Return [x, y] of the center of cell containing provided text 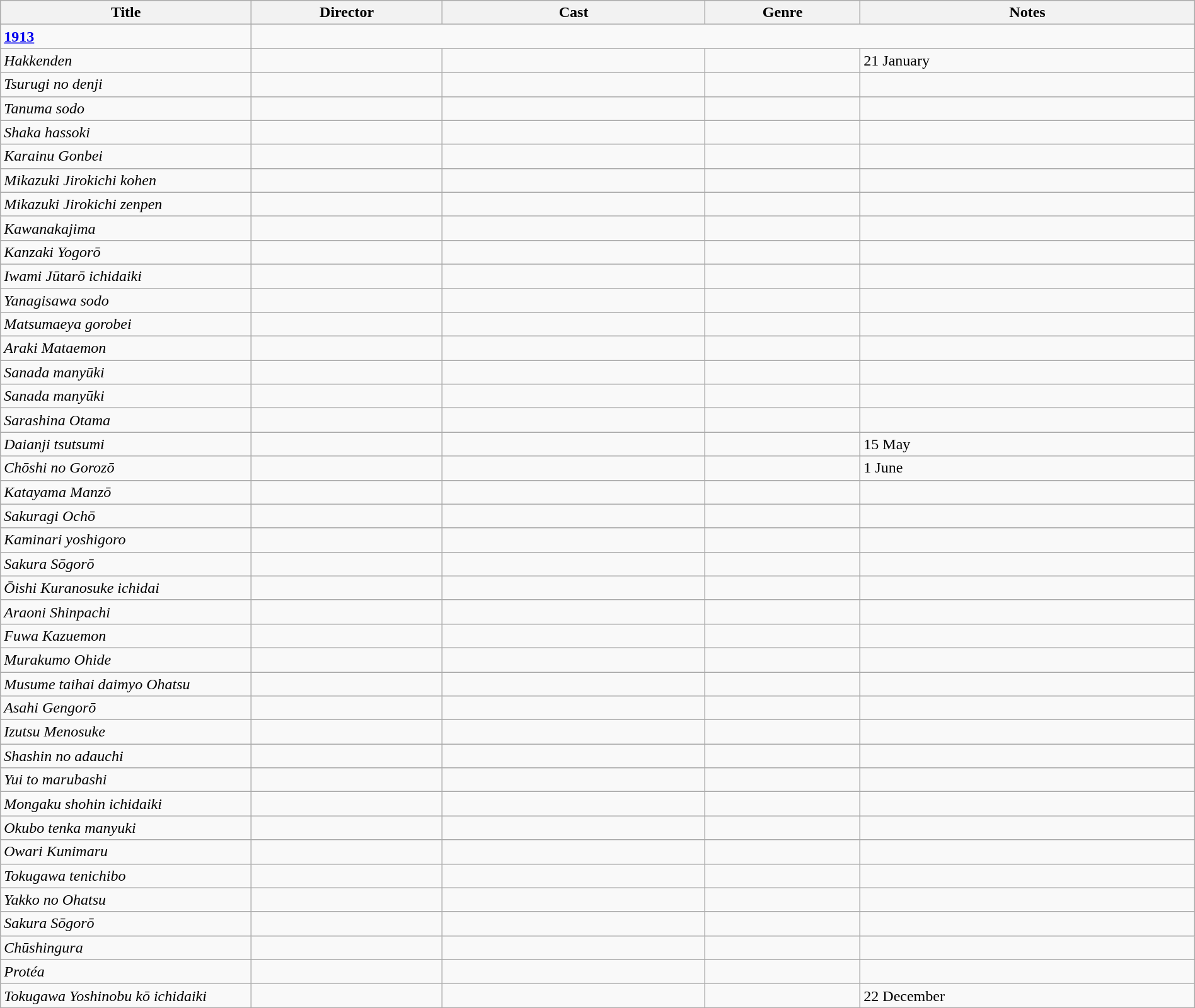
Notes [1027, 13]
Fuwa Kazuemon [126, 636]
Tanuma sodo [126, 108]
Sakuragi Ochō [126, 516]
Asahi Gengorō [126, 708]
Mikazuki Jirokichi zenpen [126, 204]
Kawanakajima [126, 228]
Tsurugi no denji [126, 84]
Chōshi no Gorozō [126, 468]
Chūshingura [126, 948]
Shaka hassoki [126, 132]
1913 [126, 37]
Tokugawa tenichibo [126, 876]
Katayama Manzō [126, 492]
Protéa [126, 971]
Musume taihai daimyo Ohatsu [126, 684]
Araki Mataemon [126, 348]
Matsumaeya gorobei [126, 324]
15 May [1027, 444]
21 January [1027, 60]
Yanagisawa sodo [126, 301]
Izutsu Menosuke [126, 732]
Cast [574, 13]
Kanzaki Yogorō [126, 252]
Okubo tenka manyuki [126, 828]
Tokugawa Yoshinobu kō ichidaiki [126, 995]
22 December [1027, 995]
Sarashina Otama [126, 420]
Araoni Shinpachi [126, 612]
Shashin no adauchi [126, 756]
Murakumo Ohide [126, 660]
Owari Kunimaru [126, 852]
Iwami Jūtarō ichidaiki [126, 276]
Hakkenden [126, 60]
Yui to marubashi [126, 780]
Director [347, 13]
Mikazuki Jirokichi kohen [126, 180]
Karainu Gonbei [126, 156]
Mongaku shohin ichidaiki [126, 804]
Yakko no Ohatsu [126, 900]
Daianji tsutsumi [126, 444]
Title [126, 13]
Kaminari yoshigoro [126, 540]
1 June [1027, 468]
Ōishi Kuranosuke ichidai [126, 588]
Genre [782, 13]
